Scan for the cell matching the given text and deliver its (x, y) coordinate at center. 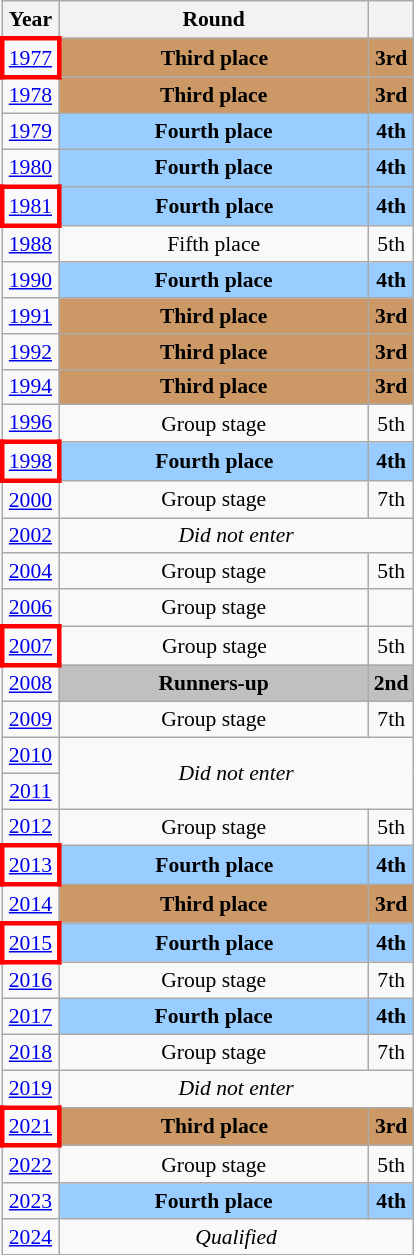
2nd (392, 684)
2000 (30, 500)
1996 (30, 424)
1978 (30, 96)
Fifth place (214, 244)
1991 (30, 316)
1980 (30, 168)
1981 (30, 206)
1988 (30, 244)
1992 (30, 352)
2007 (30, 646)
2022 (30, 1164)
2024 (30, 1237)
2002 (30, 536)
2014 (30, 904)
2012 (30, 828)
Round (214, 20)
1977 (30, 58)
2008 (30, 684)
2021 (30, 1126)
2016 (30, 980)
1994 (30, 387)
2015 (30, 942)
2006 (30, 608)
2009 (30, 720)
2019 (30, 1088)
2004 (30, 572)
2011 (30, 791)
Qualified (236, 1237)
1979 (30, 132)
1998 (30, 462)
2013 (30, 866)
Runners-up (214, 684)
Year (30, 20)
1990 (30, 281)
2023 (30, 1201)
2017 (30, 1017)
2010 (30, 756)
2018 (30, 1053)
